Search for the cell housing the specified text and yield its [X, Y] center coordinate. 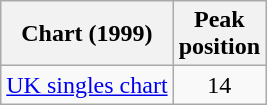
UK singles chart [87, 85]
Peakposition [219, 34]
14 [219, 85]
Chart (1999) [87, 34]
